Capture the cell that displays the provided text and extract its [X, Y] central coordinate. 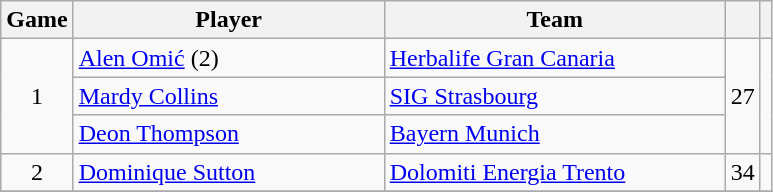
SIG Strasbourg [554, 96]
Dominique Sutton [228, 172]
27 [742, 96]
1 [37, 96]
Game [37, 20]
Alen Omić (2) [228, 58]
Team [554, 20]
Herbalife Gran Canaria [554, 58]
Mardy Collins [228, 96]
Bayern Munich [554, 134]
34 [742, 172]
Player [228, 20]
2 [37, 172]
Dolomiti Energia Trento [554, 172]
Deon Thompson [228, 134]
